Search for the cell housing the specified text and yield its (x, y) center coordinate. 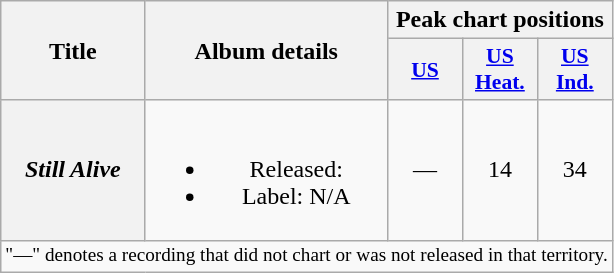
Still Alive (73, 170)
Released: Label: N/A (266, 170)
"—" denotes a recording that did not chart or was not released in that territory. (307, 256)
Title (73, 50)
USInd. (574, 70)
— (426, 170)
14 (500, 170)
Album details (266, 50)
US (426, 70)
USHeat. (500, 70)
Peak chart positions (500, 20)
34 (574, 170)
